Return [X, Y] of the center of cell containing provided text 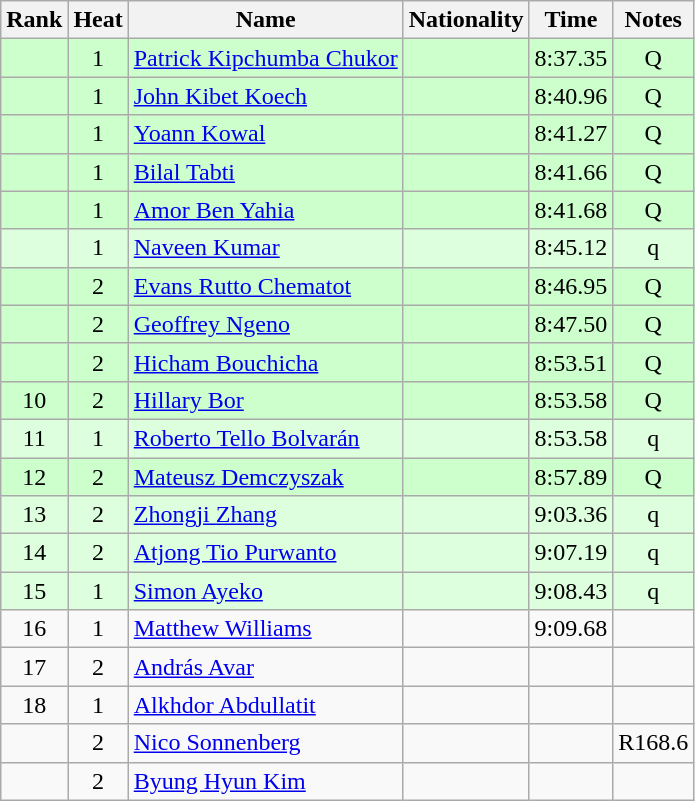
13 [34, 515]
Nationality [466, 20]
8:45.12 [571, 248]
10 [34, 400]
Patrick Kipchumba Chukor [266, 58]
John Kibet Koech [266, 96]
Time [571, 20]
Naveen Kumar [266, 248]
9:07.19 [571, 553]
Geoffrey Ngeno [266, 324]
Yoann Kowal [266, 134]
Mateusz Demczyszak [266, 477]
12 [34, 477]
Atjong Tio Purwanto [266, 553]
Notes [654, 20]
Byung Hyun Kim [266, 781]
Amor Ben Yahia [266, 210]
8:53.51 [571, 362]
8:41.27 [571, 134]
8:41.66 [571, 172]
Name [266, 20]
16 [34, 629]
8:37.35 [571, 58]
András Avar [266, 667]
14 [34, 553]
Roberto Tello Bolvarán [266, 438]
Matthew Williams [266, 629]
Bilal Tabti [266, 172]
R168.6 [654, 743]
Simon Ayeko [266, 591]
8:47.50 [571, 324]
8:41.68 [571, 210]
Hicham Bouchicha [266, 362]
8:57.89 [571, 477]
17 [34, 667]
15 [34, 591]
8:40.96 [571, 96]
Zhongji Zhang [266, 515]
Nico Sonnenberg [266, 743]
Hillary Bor [266, 400]
8:46.95 [571, 286]
11 [34, 438]
Alkhdor Abdullatit [266, 705]
9:03.36 [571, 515]
Evans Rutto Chematot [266, 286]
18 [34, 705]
Rank [34, 20]
Heat [98, 20]
9:08.43 [571, 591]
9:09.68 [571, 629]
